Capture the cell that displays the provided text and extract its (X, Y) central coordinate. 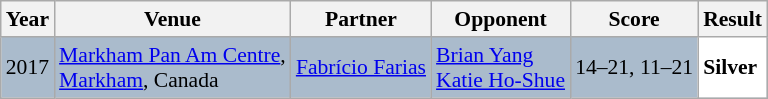
Partner (361, 19)
Result (732, 19)
14–21, 11–21 (634, 68)
Score (634, 19)
2017 (28, 68)
Venue (172, 19)
Silver (732, 68)
Year (28, 19)
Opponent (500, 19)
Fabrício Farias (361, 68)
Markham Pan Am Centre,Markham, Canada (172, 68)
Brian Yang Katie Ho-Shue (500, 68)
